Pinpoint the cell where the given text exists, returning its (x, y) midpoint coordinate. 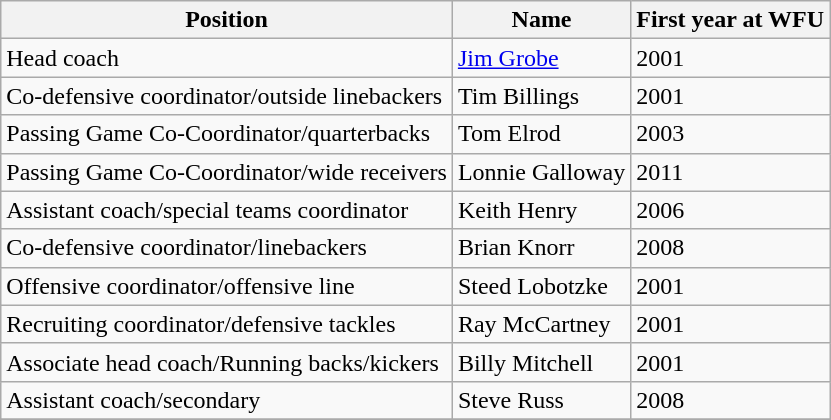
First year at WFU (730, 20)
Tom Elrod (541, 134)
Brian Knorr (541, 248)
Keith Henry (541, 210)
Position (227, 20)
Associate head coach/Running backs/kickers (227, 362)
2003 (730, 134)
Lonnie Galloway (541, 172)
Head coach (227, 58)
Passing Game Co-Coordinator/quarterbacks (227, 134)
Name (541, 20)
Steed Lobotzke (541, 286)
Passing Game Co-Coordinator/wide receivers (227, 172)
Tim Billings (541, 96)
2011 (730, 172)
Assistant coach/special teams coordinator (227, 210)
2006 (730, 210)
Jim Grobe (541, 58)
Billy Mitchell (541, 362)
Co-defensive coordinator/linebackers (227, 248)
Recruiting coordinator/defensive tackles (227, 324)
Offensive coordinator/offensive line (227, 286)
Ray McCartney (541, 324)
Co-defensive coordinator/outside linebackers (227, 96)
Assistant coach/secondary (227, 400)
Steve Russ (541, 400)
